Scan for the cell matching the given text and deliver its (X, Y) coordinate at center. 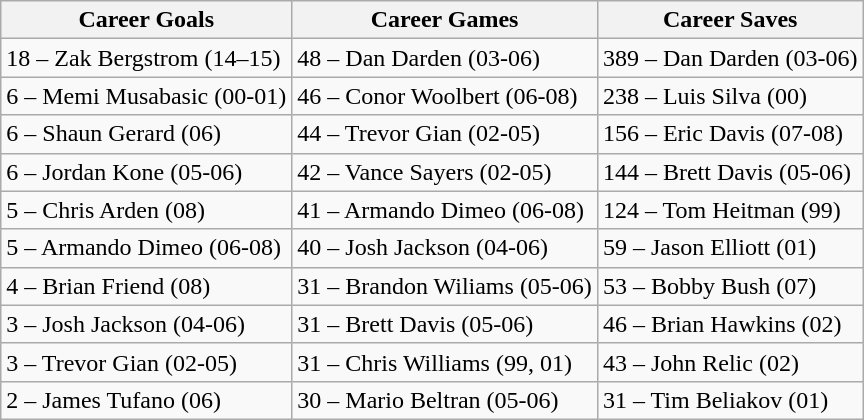
389 – Dan Darden (03-06) (730, 58)
2 – James Tufano (06) (146, 400)
59 – Jason Elliott (01) (730, 248)
42 – Vance Sayers (02-05) (445, 172)
6 – Memi Musabasic (00-01) (146, 96)
5 – Armando Dimeo (06-08) (146, 248)
46 – Brian Hawkins (02) (730, 324)
5 – Chris Arden (08) (146, 210)
144 – Brett Davis (05-06) (730, 172)
46 – Conor Woolbert (06-08) (445, 96)
18 – Zak Bergstrom (14–15) (146, 58)
6 – Shaun Gerard (06) (146, 134)
53 – Bobby Bush (07) (730, 286)
48 – Dan Darden (03-06) (445, 58)
6 – Jordan Kone (05-06) (146, 172)
30 – Mario Beltran (05-06) (445, 400)
31 – Brandon Wiliams (05-06) (445, 286)
31 – Brett Davis (05-06) (445, 324)
41 – Armando Dimeo (06-08) (445, 210)
Career Saves (730, 20)
4 – Brian Friend (08) (146, 286)
31 – Tim Beliakov (01) (730, 400)
Career Games (445, 20)
124 – Tom Heitman (99) (730, 210)
40 – Josh Jackson (04-06) (445, 248)
43 – John Relic (02) (730, 362)
3 – Josh Jackson (04-06) (146, 324)
44 – Trevor Gian (02-05) (445, 134)
238 – Luis Silva (00) (730, 96)
31 – Chris Williams (99, 01) (445, 362)
Career Goals (146, 20)
3 – Trevor Gian (02-05) (146, 362)
156 – Eric Davis (07-08) (730, 134)
